Detect which cell encompasses the target text, then output its (X, Y) center coordinate. 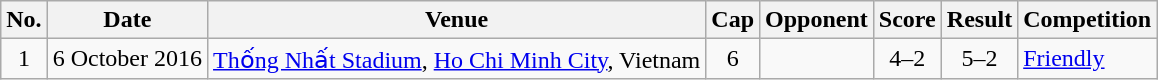
Score (907, 20)
Venue (457, 20)
5–2 (979, 59)
6 (733, 59)
Thống Nhất Stadium, Ho Chi Minh City, Vietnam (457, 59)
6 October 2016 (127, 59)
Opponent (817, 20)
No. (24, 20)
Date (127, 20)
Result (979, 20)
Competition (1088, 20)
Cap (733, 20)
4–2 (907, 59)
1 (24, 59)
Friendly (1088, 59)
